Output the [X, Y] coordinate of the center of the cell containing the given text.  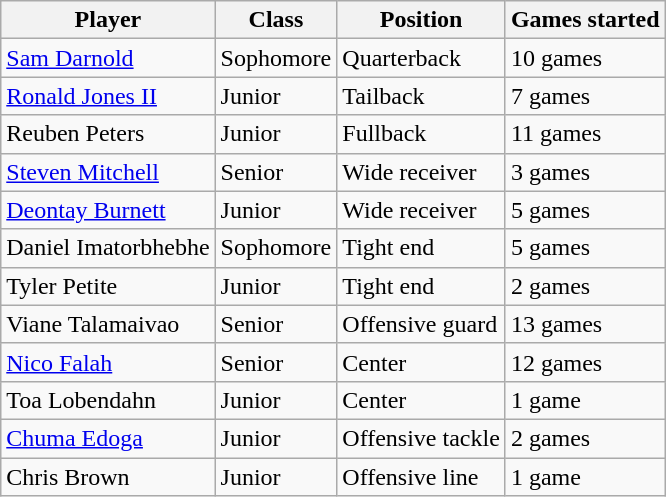
Toa Lobendahn [108, 400]
7 games [585, 96]
Sam Darnold [108, 58]
11 games [585, 134]
Chuma Edoga [108, 438]
Viane Talamaivao [108, 324]
Tyler Petite [108, 286]
Games started [585, 20]
Quarterback [422, 58]
Chris Brown [108, 477]
Offensive guard [422, 324]
Tailback [422, 96]
12 games [585, 362]
Reuben Peters [108, 134]
Fullback [422, 134]
Position [422, 20]
13 games [585, 324]
Nico Falah [108, 362]
10 games [585, 58]
Offensive tackle [422, 438]
3 games [585, 172]
Class [276, 20]
Offensive line [422, 477]
Deontay Burnett [108, 210]
Player [108, 20]
Daniel Imatorbhebhe [108, 248]
Ronald Jones II [108, 96]
Steven Mitchell [108, 172]
